For the text-containing cell, return its midpoint in (X, Y) coordinate format. 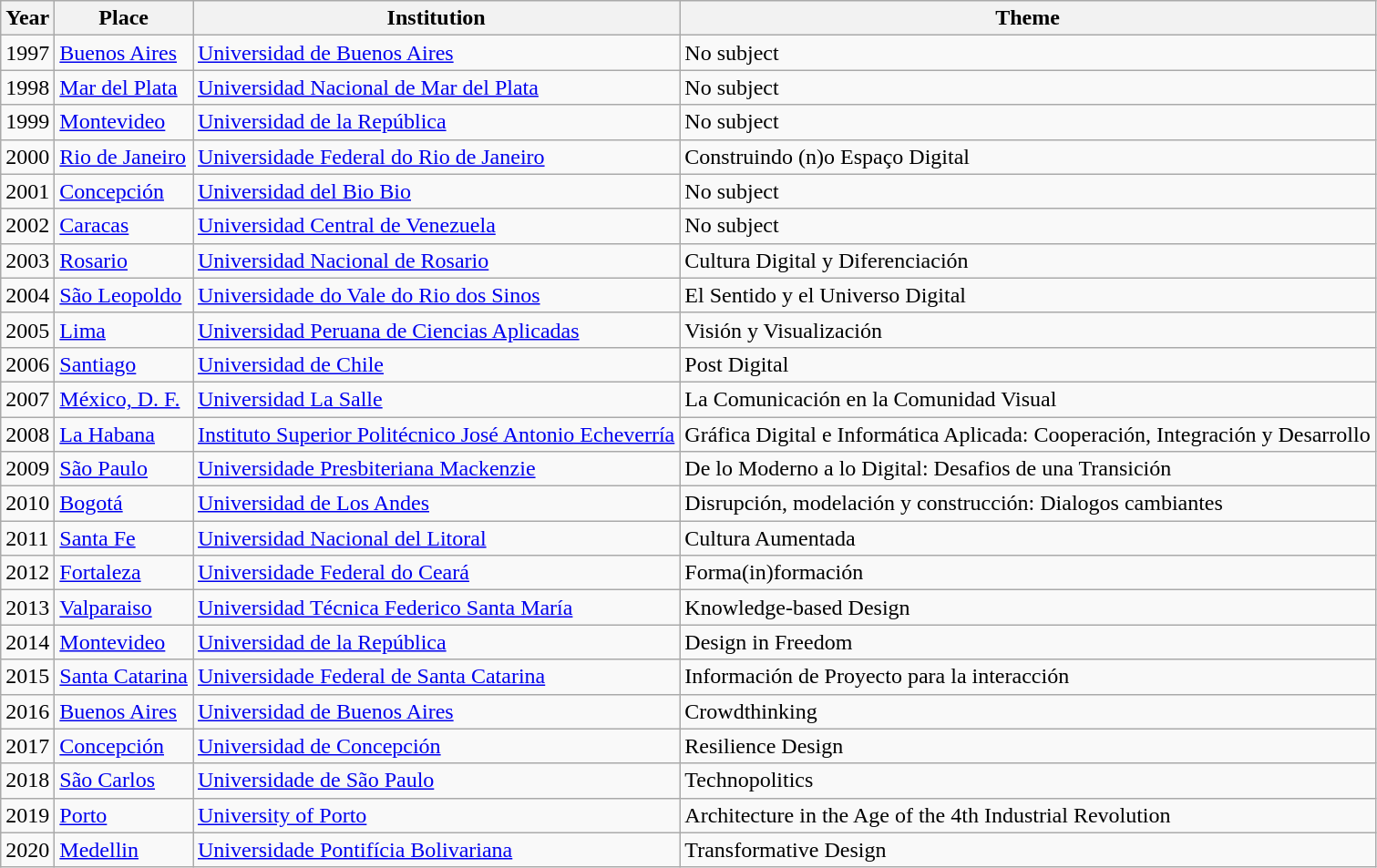
Universidade Federal de Santa Catarina (437, 677)
Architecture in the Age of the 4th Industrial Revolution (1028, 815)
Cultura Aumentada (1028, 538)
De lo Moderno a lo Digital: Desafios de una Transición (1028, 469)
Caracas (124, 226)
Institution (437, 18)
Place (124, 18)
2009 (27, 469)
Knowledge-based Design (1028, 608)
Theme (1028, 18)
Santiago (124, 364)
2000 (27, 157)
Cultura Digital y Diferenciación (1028, 260)
Información de Proyecto para la interacción (1028, 677)
Bogotá (124, 504)
Disrupción, modelación y construcción: Dialogos cambiantes (1028, 504)
2003 (27, 260)
Universidad del Bio Bio (437, 191)
Crowdthinking (1028, 711)
2015 (27, 677)
Universidad Nacional de Mar del Plata (437, 87)
Universidade de São Paulo (437, 781)
University of Porto (437, 815)
Universidad La Salle (437, 399)
Santa Fe (124, 538)
Universidad Nacional del Litoral (437, 538)
2017 (27, 746)
Medellin (124, 850)
Porto (124, 815)
2007 (27, 399)
Rio de Janeiro (124, 157)
2005 (27, 330)
Transformative Design (1028, 850)
Universidade do Vale do Rio dos Sinos (437, 295)
2016 (27, 711)
Valparaiso (124, 608)
2020 (27, 850)
2019 (27, 815)
2001 (27, 191)
Rosario (124, 260)
Universidade Pontifícia Bolivariana (437, 850)
2008 (27, 434)
2018 (27, 781)
Universidade Presbiteriana Mackenzie (437, 469)
Technopolitics (1028, 781)
Lima (124, 330)
1999 (27, 122)
Instituto Superior Politécnico José Antonio Echeverría (437, 434)
Year (27, 18)
Universidad Central de Venezuela (437, 226)
2014 (27, 642)
Santa Catarina (124, 677)
Universidad de Los Andes (437, 504)
Visión y Visualización (1028, 330)
2011 (27, 538)
2012 (27, 573)
Universidad Técnica Federico Santa María (437, 608)
São Paulo (124, 469)
São Carlos (124, 781)
La Habana (124, 434)
Universidade Federal do Ceará (437, 573)
Universidad Nacional de Rosario (437, 260)
Gráfica Digital e Informática Aplicada: Cooperación, Integración y Desarrollo (1028, 434)
Universidad de Concepción (437, 746)
Design in Freedom (1028, 642)
2002 (27, 226)
La Comunicación en la Comunidad Visual (1028, 399)
Construindo (n)o Espaço Digital (1028, 157)
Post Digital (1028, 364)
El Sentido y el Universo Digital (1028, 295)
Universidade Federal do Rio de Janeiro (437, 157)
2004 (27, 295)
Universidad Peruana de Ciencias Aplicadas (437, 330)
Fortaleza (124, 573)
São Leopoldo (124, 295)
México, D. F. (124, 399)
2010 (27, 504)
2013 (27, 608)
1998 (27, 87)
Universidad de Chile (437, 364)
2006 (27, 364)
1997 (27, 53)
Forma(in)formación (1028, 573)
Resilience Design (1028, 746)
Mar del Plata (124, 87)
